Identify which cell holds the provided text, then report its [x, y] central coordinate. 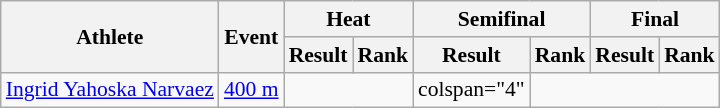
Heat [348, 19]
Semifinal [502, 19]
Ingrid Yahoska Narvaez [110, 90]
Event [252, 36]
400 m [252, 90]
Final [654, 19]
colspan="4" [472, 90]
Athlete [110, 36]
